Identify which cell holds the provided text, then report its [X, Y] central coordinate. 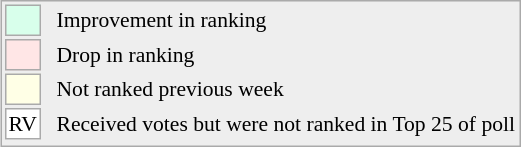
Not ranked previous week [286, 90]
Received votes but were not ranked in Top 25 of poll [286, 124]
RV [23, 124]
Improvement in ranking [286, 20]
Drop in ranking [286, 55]
